Detect which cell encompasses the target text, then output its [X, Y] center coordinate. 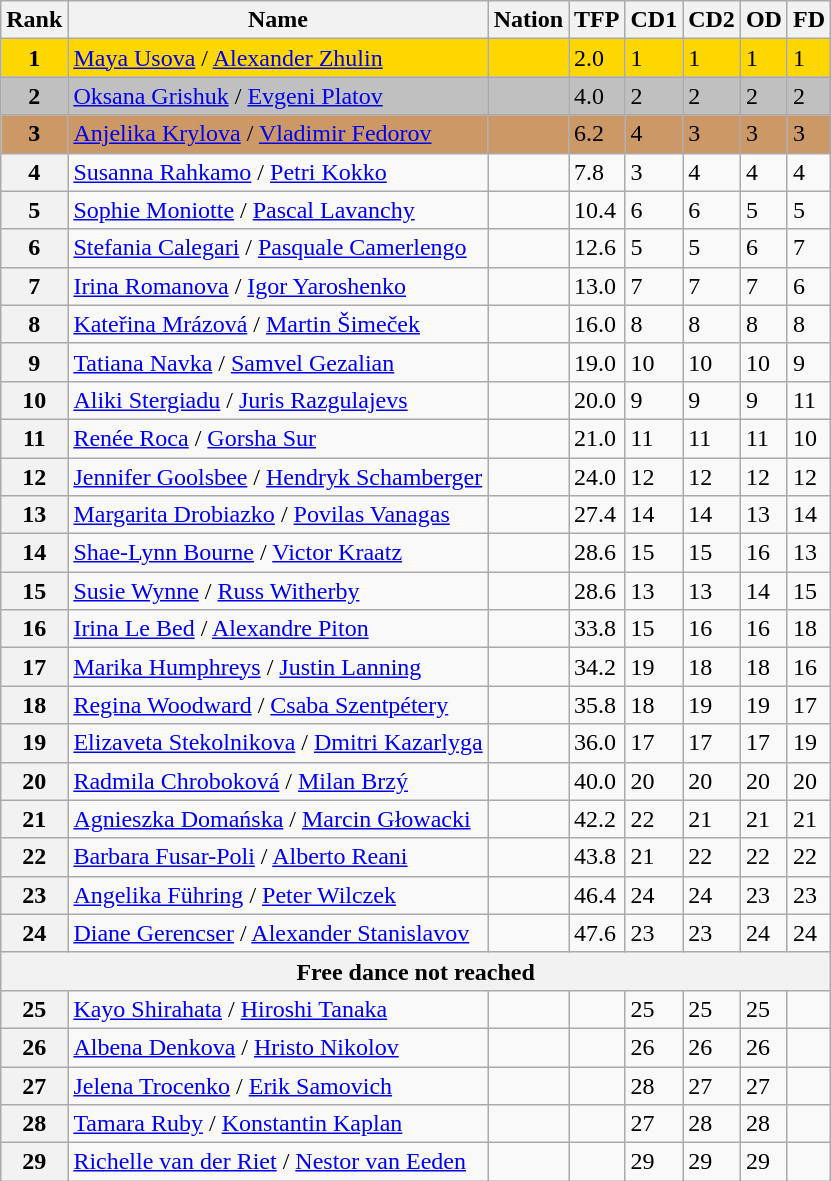
Kayo Shirahata / Hiroshi Tanaka [278, 1009]
Oksana Grishuk / Evgeni Platov [278, 96]
24.0 [597, 477]
4.0 [597, 96]
Radmila Chroboková / Milan Brzý [278, 781]
Diane Gerencser / Alexander Stanislavov [278, 933]
21.0 [597, 438]
Aliki Stergiadu / Juris Razgulajevs [278, 400]
Renée Roca / Gorsha Sur [278, 438]
46.4 [597, 895]
Albena Denkova / Hristo Nikolov [278, 1047]
19.0 [597, 362]
10.4 [597, 210]
Name [278, 20]
Richelle van der Riet / Nestor van Eeden [278, 1162]
Barbara Fusar-Poli / Alberto Reani [278, 857]
Susie Wynne / Russ Witherby [278, 591]
Nation [528, 20]
Jennifer Goolsbee / Hendryk Schamberger [278, 477]
7.8 [597, 172]
Irina Le Bed / Alexandre Piton [278, 629]
20.0 [597, 400]
CD2 [712, 20]
Sophie Moniotte / Pascal Lavanchy [278, 210]
Elizaveta Stekolnikova / Dmitri Kazarlyga [278, 743]
Regina Woodward / Csaba Szentpétery [278, 705]
43.8 [597, 857]
33.8 [597, 629]
Angelika Führing / Peter Wilczek [278, 895]
Kateřina Mrázová / Martin Šimeček [278, 324]
CD1 [654, 20]
40.0 [597, 781]
Margarita Drobiazko / Povilas Vanagas [278, 515]
FD [808, 20]
Rank [34, 20]
27.4 [597, 515]
36.0 [597, 743]
Marika Humphreys / Justin Lanning [278, 667]
34.2 [597, 667]
Stefania Calegari / Pasquale Camerlengo [278, 248]
Tatiana Navka / Samvel Gezalian [278, 362]
TFP [597, 20]
13.0 [597, 286]
47.6 [597, 933]
Maya Usova / Alexander Zhulin [278, 58]
Agnieszka Domańska / Marcin Głowacki [278, 819]
OD [764, 20]
Tamara Ruby / Konstantin Kaplan [278, 1124]
Free dance not reached [416, 971]
2.0 [597, 58]
12.6 [597, 248]
Jelena Trocenko / Erik Samovich [278, 1085]
35.8 [597, 705]
Anjelika Krylova / Vladimir Fedorov [278, 134]
16.0 [597, 324]
Irina Romanova / Igor Yaroshenko [278, 286]
Shae-Lynn Bourne / Victor Kraatz [278, 553]
Susanna Rahkamo / Petri Kokko [278, 172]
6.2 [597, 134]
42.2 [597, 819]
